For the text-containing cell, return its midpoint in [x, y] coordinate format. 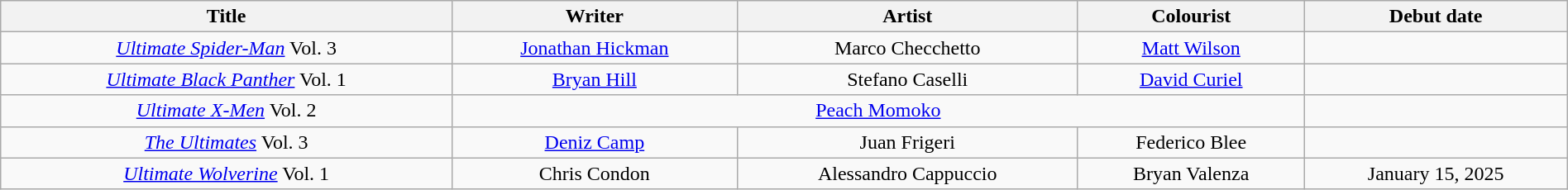
Federico Blee [1191, 142]
Matt Wilson [1191, 48]
Artist [907, 17]
Title [227, 17]
Ultimate Wolverine Vol. 1 [227, 173]
Alessandro Cappuccio [907, 173]
Ultimate Spider-Man Vol. 3 [227, 48]
Ultimate X-Men Vol. 2 [227, 111]
Debut date [1436, 17]
David Curiel [1191, 79]
Writer [595, 17]
Chris Condon [595, 173]
Peach Momoko [878, 111]
Ultimate Black Panther Vol. 1 [227, 79]
Jonathan Hickman [595, 48]
Bryan Valenza [1191, 173]
January 15, 2025 [1436, 173]
The Ultimates Vol. 3 [227, 142]
Deniz Camp [595, 142]
Colourist [1191, 17]
Stefano Caselli [907, 79]
Juan Frigeri [907, 142]
Bryan Hill [595, 79]
Marco Checchetto [907, 48]
